Extract the (x, y) coordinate from the center of the cell holding the provided text.  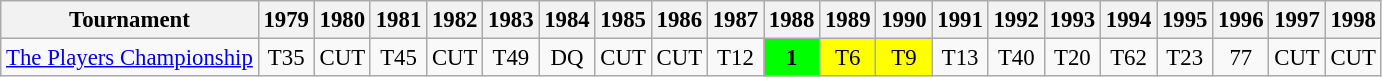
T49 (511, 58)
T40 (1016, 58)
1986 (679, 20)
1997 (1297, 20)
T35 (286, 58)
T45 (398, 58)
T23 (1185, 58)
1998 (1353, 20)
T20 (1072, 58)
1982 (455, 20)
1990 (904, 20)
1984 (567, 20)
1980 (342, 20)
T9 (904, 58)
DQ (567, 58)
1 (792, 58)
1987 (735, 20)
77 (1241, 58)
1979 (286, 20)
1981 (398, 20)
T62 (1128, 58)
1995 (1185, 20)
1993 (1072, 20)
1992 (1016, 20)
T13 (960, 58)
1991 (960, 20)
1996 (1241, 20)
1983 (511, 20)
T12 (735, 58)
1988 (792, 20)
The Players Championship (130, 58)
T6 (848, 58)
Tournament (130, 20)
1994 (1128, 20)
1989 (848, 20)
1985 (623, 20)
